Search for the cell housing the specified text and yield its (x, y) center coordinate. 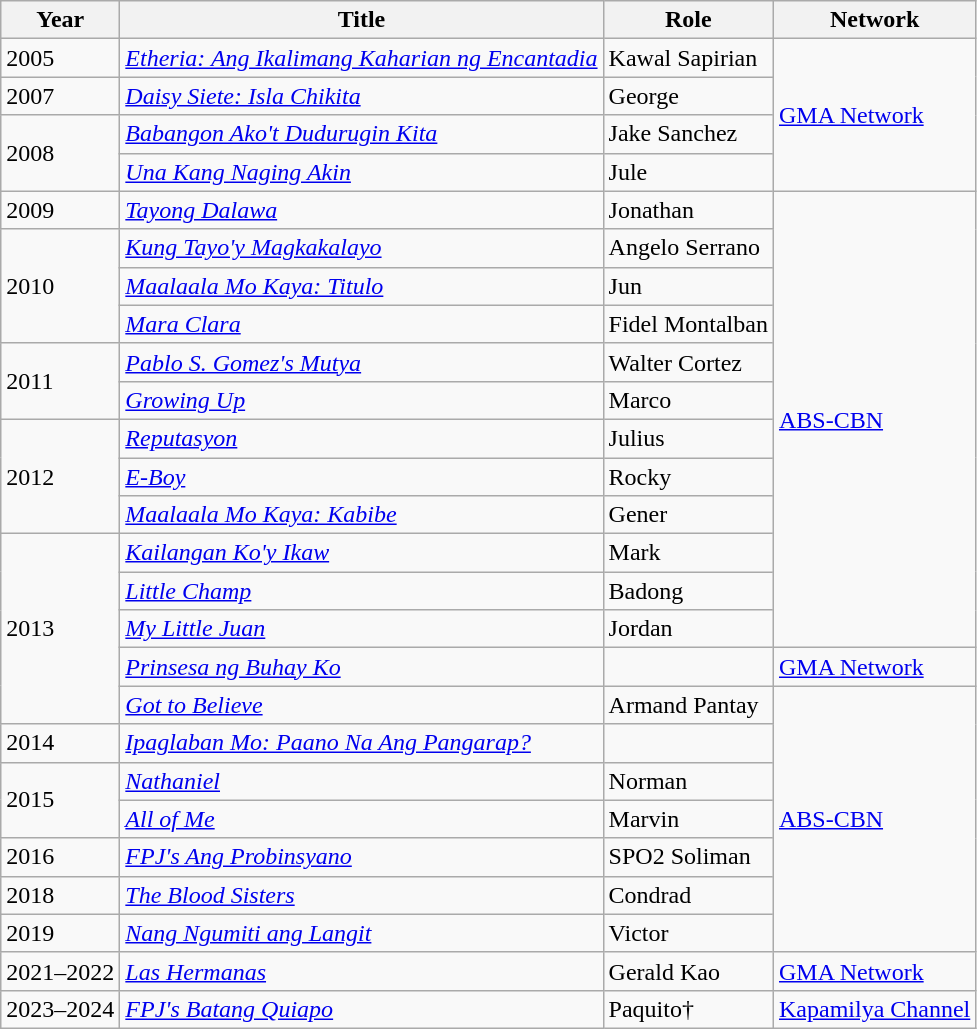
Victor (688, 933)
Reputasyon (362, 438)
Maalaala Mo Kaya: Kabibe (362, 515)
2012 (60, 476)
2005 (60, 58)
Badong (688, 591)
Growing Up (362, 400)
Las Hermanas (362, 971)
Una Kang Naging Akin (362, 172)
2008 (60, 153)
Jake Sanchez (688, 134)
Little Champ (362, 591)
2016 (60, 857)
2007 (60, 96)
My Little Juan (362, 629)
Gener (688, 515)
George (688, 96)
Paquito† (688, 1009)
Armand Pantay (688, 705)
Kawal Sapirian (688, 58)
2015 (60, 800)
Marvin (688, 819)
Nang Ngumiti ang Langit (362, 933)
Fidel Montalban (688, 324)
Kailangan Ko'y Ikaw (362, 553)
2018 (60, 895)
Title (362, 20)
The Blood Sisters (362, 895)
Role (688, 20)
Got to Believe (362, 705)
Condrad (688, 895)
Rocky (688, 477)
Angelo Serrano (688, 248)
Network (874, 20)
Jordan (688, 629)
Jun (688, 286)
2011 (60, 381)
Kung Tayo'y Magkakalayo (362, 248)
2014 (60, 743)
Pablo S. Gomez's Mutya (362, 362)
Maalaala Mo Kaya: Titulo (362, 286)
2021–2022 (60, 971)
Mara Clara (362, 324)
Walter Cortez (688, 362)
Tayong Dalawa (362, 210)
Nathaniel (362, 781)
2013 (60, 629)
2010 (60, 286)
Daisy Siete: Isla Chikita (362, 96)
Gerald Kao (688, 971)
Julius (688, 438)
2019 (60, 933)
Year (60, 20)
SPO2 Soliman (688, 857)
Kapamilya Channel (874, 1009)
2023–2024 (60, 1009)
Jonathan (688, 210)
2009 (60, 210)
Norman (688, 781)
FPJ's Batang Quiapo (362, 1009)
FPJ's Ang Probinsyano (362, 857)
Babangon Ako't Dudurugin Kita (362, 134)
Etheria: Ang Ikalimang Kaharian ng Encantadia (362, 58)
Ipaglaban Mo: Paano Na Ang Pangarap? (362, 743)
Mark (688, 553)
Prinsesa ng Buhay Ko (362, 667)
E-Boy (362, 477)
All of Me (362, 819)
Jule (688, 172)
Marco (688, 400)
